Pinpoint the cell where the given text exists, returning its (X, Y) midpoint coordinate. 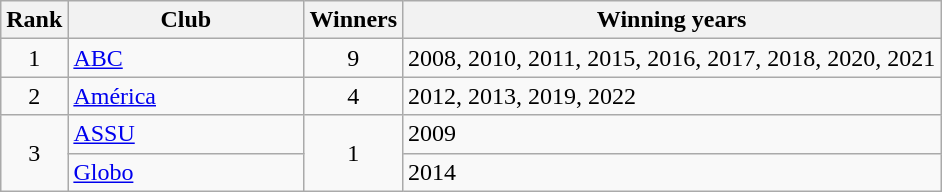
3 (34, 153)
América (186, 96)
Rank (34, 20)
4 (354, 96)
Winners (354, 20)
2 (34, 96)
2009 (672, 134)
2014 (672, 172)
9 (354, 58)
Globo (186, 172)
ASSU (186, 134)
Club (186, 20)
2008, 2010, 2011, 2015, 2016, 2017, 2018, 2020, 2021 (672, 58)
2012, 2013, 2019, 2022 (672, 96)
Winning years (672, 20)
ABC (186, 58)
